Return the (X, Y) coordinate for the center point of the cell that contains the specified text.  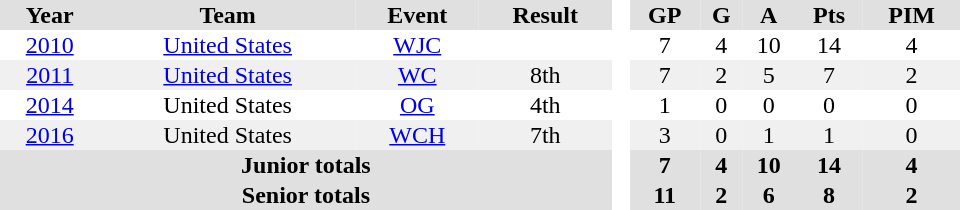
8 (829, 195)
6 (768, 195)
Pts (829, 15)
Senior totals (306, 195)
Team (228, 15)
2014 (50, 105)
WJC (418, 45)
G (721, 15)
2011 (50, 75)
Result (546, 15)
2010 (50, 45)
Year (50, 15)
3 (664, 135)
2016 (50, 135)
4th (546, 105)
Event (418, 15)
5 (768, 75)
OG (418, 105)
GP (664, 15)
11 (664, 195)
8th (546, 75)
PIM (912, 15)
Junior totals (306, 165)
A (768, 15)
WC (418, 75)
7th (546, 135)
WCH (418, 135)
